Identify which cell holds the provided text, then report its (x, y) central coordinate. 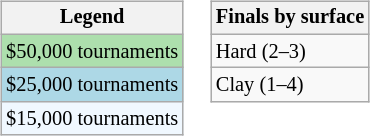
Legend (92, 18)
Hard (2–3) (290, 51)
Clay (1–4) (290, 85)
$15,000 tournaments (92, 119)
Finals by surface (290, 18)
$25,000 tournaments (92, 85)
$50,000 tournaments (92, 51)
